Extract the [x, y] coordinate from the center of the cell holding the provided text.  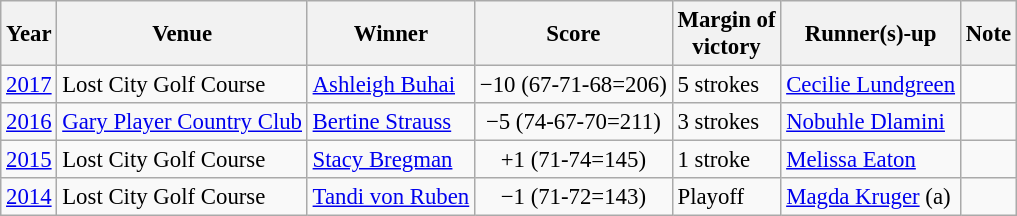
2015 [29, 160]
Score [574, 34]
−10 (67-71-68=206) [574, 85]
3 strokes [726, 122]
Bertine Strauss [390, 122]
Playoff [726, 197]
Runner(s)-up [870, 34]
1 stroke [726, 160]
Venue [182, 34]
Gary Player Country Club [182, 122]
2017 [29, 85]
Winner [390, 34]
Note [988, 34]
2016 [29, 122]
2014 [29, 197]
Year [29, 34]
+1 (71-74=145) [574, 160]
−1 (71-72=143) [574, 197]
Melissa Eaton [870, 160]
5 strokes [726, 85]
Nobuhle Dlamini [870, 122]
Stacy Bregman [390, 160]
Ashleigh Buhai [390, 85]
−5 (74-67-70=211) [574, 122]
Margin ofvictory [726, 34]
Cecilie Lundgreen [870, 85]
Tandi von Ruben [390, 197]
Magda Kruger (a) [870, 197]
